Scan for the cell matching the given text and deliver its [X, Y] coordinate at center. 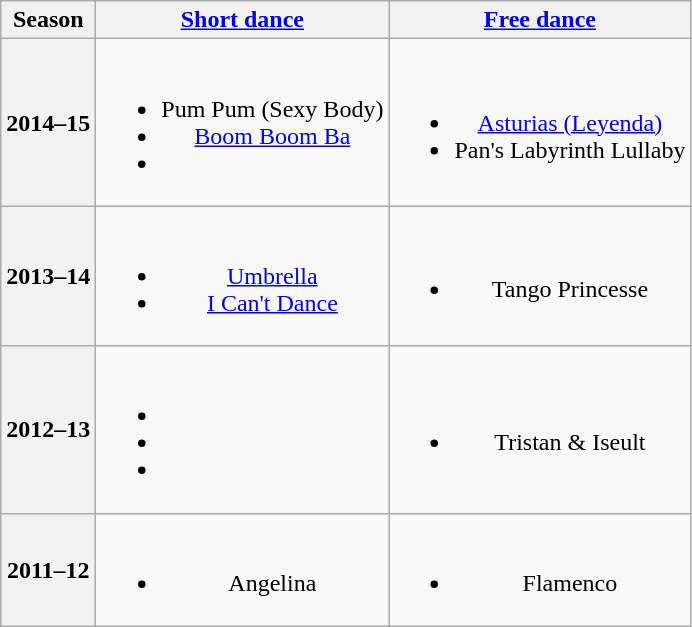
Angelina [242, 570]
Season [48, 20]
Tristan & Iseult [540, 430]
2011–12 [48, 570]
2014–15 [48, 122]
Free dance [540, 20]
Short dance [242, 20]
Umbrella I Can't Dance [242, 276]
Asturias (Leyenda) Pan's Labyrinth Lullaby [540, 122]
Pum Pum (Sexy Body) Boom Boom Ba [242, 122]
Flamenco [540, 570]
2013–14 [48, 276]
2012–13 [48, 430]
Tango Princesse [540, 276]
